Find where the given text appears and provide that cell's center as (X, Y) coordinate. 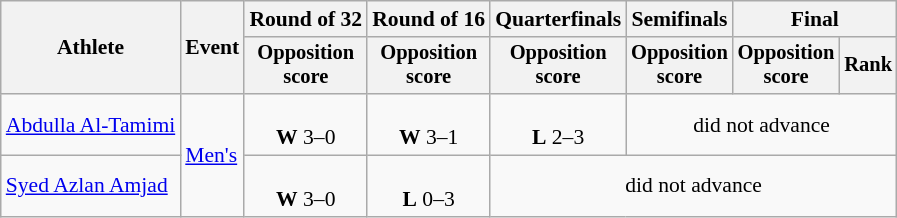
Athlete (90, 48)
L 2–3 (558, 124)
Semifinals (680, 19)
W 3–1 (428, 124)
Abdulla Al-Tamimi (90, 124)
Event (212, 48)
Syed Azlan Amjad (90, 186)
Round of 16 (428, 19)
L 0–3 (428, 186)
Men's (212, 155)
Final (815, 19)
Round of 32 (306, 19)
Rank (868, 66)
Quarterfinals (558, 19)
